From the cell containing the given text, extract its center point as (X, Y) coordinate. 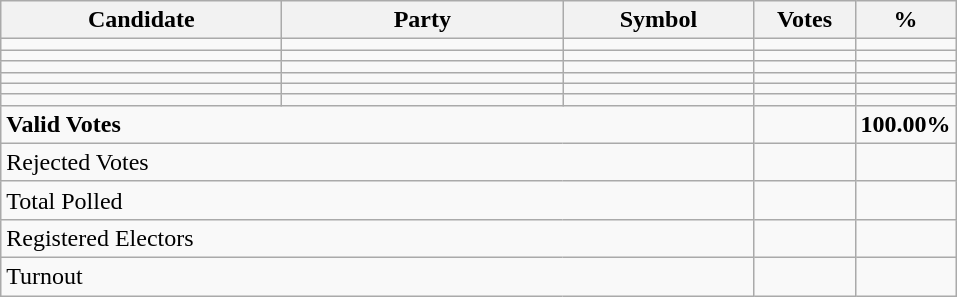
Candidate (142, 20)
Party (422, 20)
Votes (804, 20)
Registered Electors (378, 238)
Rejected Votes (378, 162)
Valid Votes (378, 124)
100.00% (906, 124)
Total Polled (378, 200)
Turnout (378, 276)
Symbol (658, 20)
% (906, 20)
